Identify which cell holds the provided text, then report its (X, Y) central coordinate. 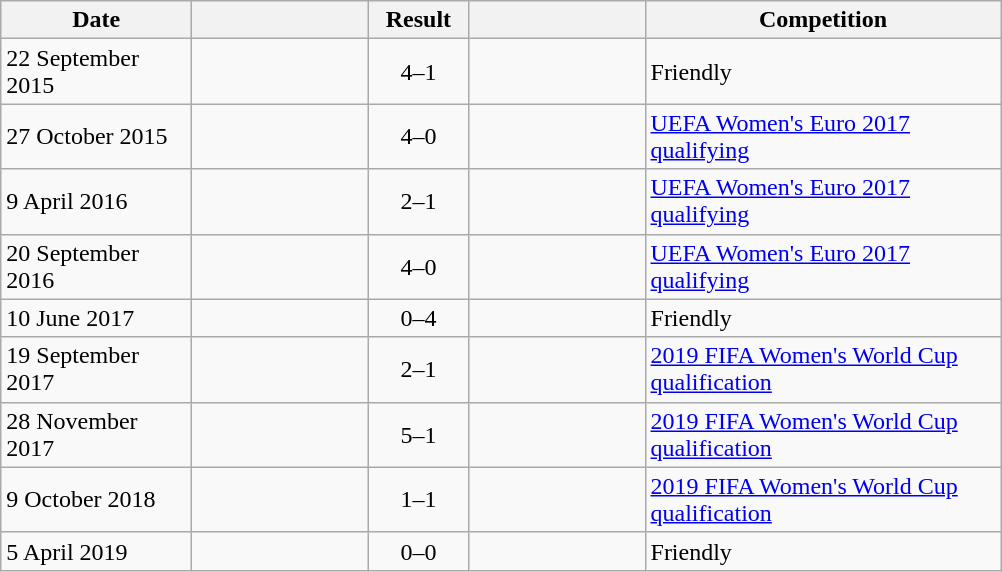
10 June 2017 (96, 318)
19 September 2017 (96, 370)
0–4 (418, 318)
22 September 2015 (96, 72)
28 November 2017 (96, 434)
0–0 (418, 551)
5 April 2019 (96, 551)
Date (96, 20)
9 April 2016 (96, 202)
27 October 2015 (96, 136)
4–1 (418, 72)
9 October 2018 (96, 500)
1–1 (418, 500)
20 September 2016 (96, 266)
Competition (823, 20)
5–1 (418, 434)
Result (418, 20)
